Scan for the cell matching the given text and deliver its [x, y] coordinate at center. 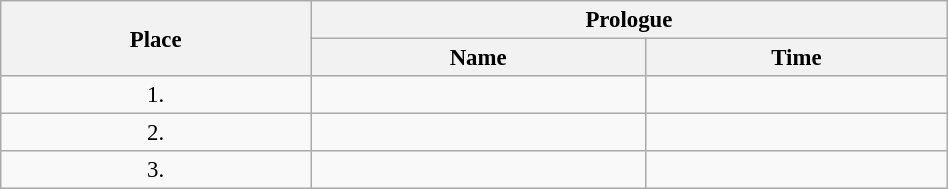
3. [156, 170]
Prologue [630, 20]
Place [156, 38]
1. [156, 95]
Time [797, 58]
2. [156, 133]
Name [478, 58]
